Identify which cell holds the provided text, then report its [x, y] central coordinate. 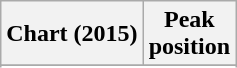
Chart (2015) [72, 34]
Peakposition [189, 34]
